Detect which cell encompasses the target text, then output its (X, Y) center coordinate. 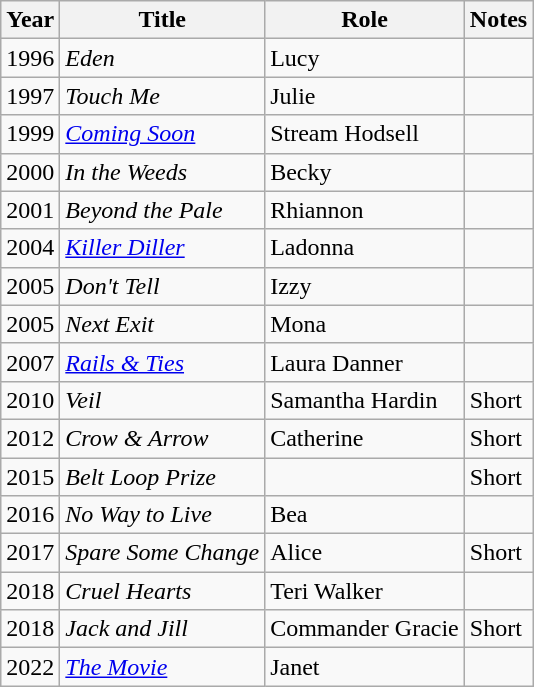
Title (162, 20)
Rails & Ties (162, 362)
Next Exit (162, 324)
Rhiannon (365, 210)
2012 (30, 438)
2004 (30, 248)
Eden (162, 58)
The Movie (162, 667)
2017 (30, 553)
Teri Walker (365, 591)
Cruel Hearts (162, 591)
Bea (365, 515)
Year (30, 20)
2001 (30, 210)
Notes (498, 20)
Killer Diller (162, 248)
1997 (30, 96)
Lucy (365, 58)
Izzy (365, 286)
2015 (30, 477)
Veil (162, 400)
2007 (30, 362)
Laura Danner (365, 362)
1999 (30, 134)
Beyond the Pale (162, 210)
Mona (365, 324)
Ladonna (365, 248)
Touch Me (162, 96)
Janet (365, 667)
Belt Loop Prize (162, 477)
Spare Some Change (162, 553)
Alice (365, 553)
2000 (30, 172)
Crow & Arrow (162, 438)
2016 (30, 515)
Stream Hodsell (365, 134)
Jack and Jill (162, 629)
Samantha Hardin (365, 400)
2010 (30, 400)
Don't Tell (162, 286)
In the Weeds (162, 172)
Commander Gracie (365, 629)
Julie (365, 96)
2022 (30, 667)
No Way to Live (162, 515)
Catherine (365, 438)
Role (365, 20)
Becky (365, 172)
Coming Soon (162, 134)
1996 (30, 58)
